Output the [X, Y] coordinate of the center of the cell containing the given text.  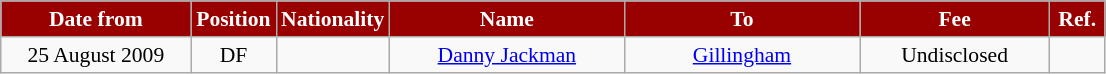
Date from [96, 19]
Undisclosed [955, 55]
Danny Jackman [506, 55]
Nationality [332, 19]
Fee [955, 19]
25 August 2009 [96, 55]
Gillingham [742, 55]
Name [506, 19]
Position [234, 19]
DF [234, 55]
To [742, 19]
Ref. [1078, 19]
